Detect which cell encompasses the target text, then output its [X, Y] center coordinate. 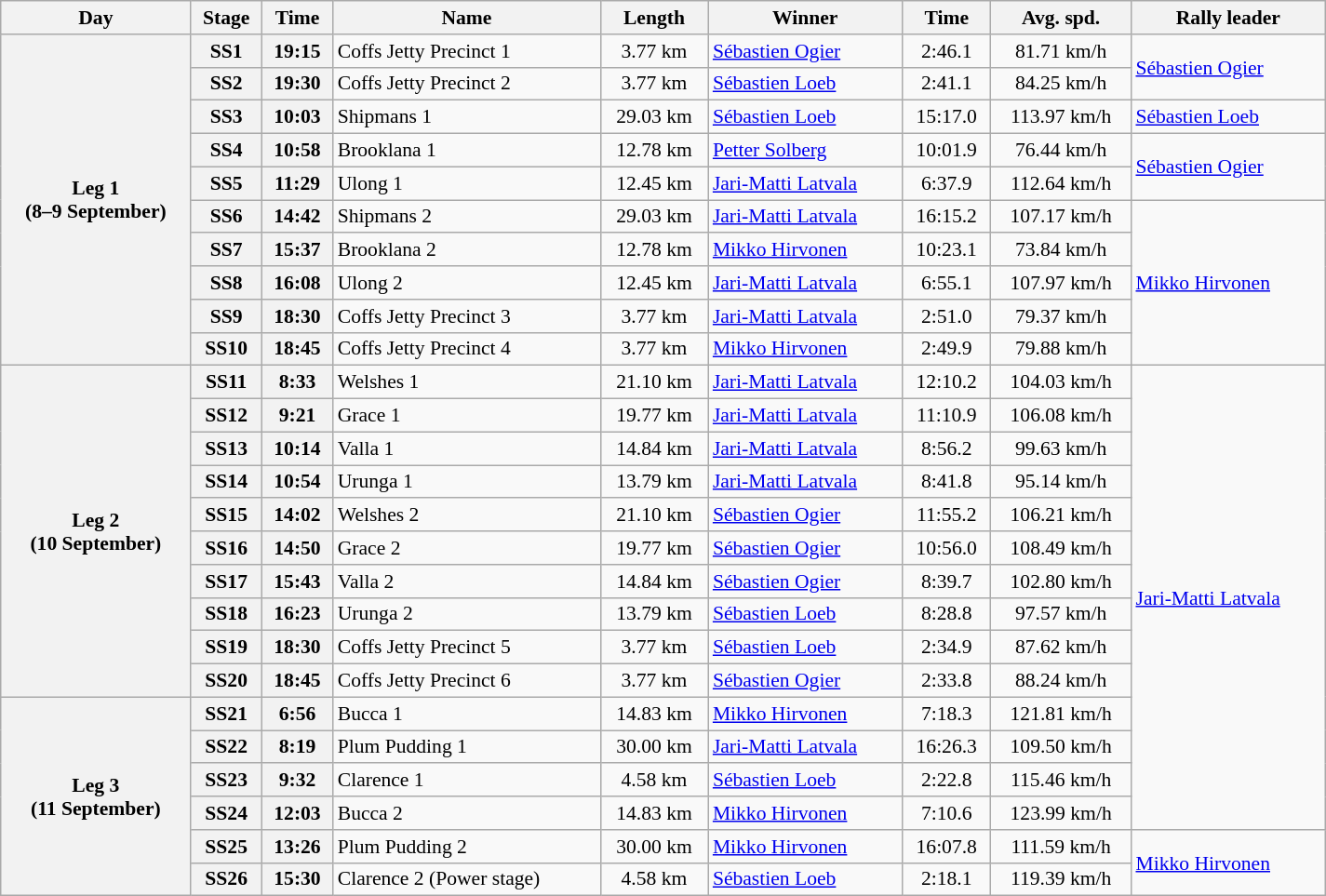
SS4 [226, 151]
Welshes 2 [467, 515]
10:54 [297, 482]
2:33.8 [947, 681]
Valla 1 [467, 448]
Ulong 1 [467, 183]
2:34.9 [947, 648]
SS3 [226, 117]
Shipmans 1 [467, 117]
6:56 [297, 714]
SS15 [226, 515]
Length [654, 18]
Leg 1(8–9 September) [96, 200]
99.63 km/h [1061, 448]
6:37.9 [947, 183]
SS16 [226, 548]
76.44 km/h [1061, 151]
SS14 [226, 482]
8:19 [297, 747]
13:26 [297, 847]
SS8 [226, 283]
10:23.1 [947, 250]
Stage [226, 18]
Coffs Jetty Precinct 2 [467, 84]
Urunga 2 [467, 614]
16:26.3 [947, 747]
Coffs Jetty Precinct 5 [467, 648]
Brooklana 1 [467, 151]
121.81 km/h [1061, 714]
107.17 km/h [1061, 217]
SS12 [226, 416]
SS10 [226, 349]
79.37 km/h [1061, 316]
2:49.9 [947, 349]
8:56.2 [947, 448]
SS6 [226, 217]
6:55.1 [947, 283]
Clarence 1 [467, 781]
79.88 km/h [1061, 349]
Brooklana 2 [467, 250]
9:21 [297, 416]
2:41.1 [947, 84]
10:03 [297, 117]
SS13 [226, 448]
SS26 [226, 879]
SS22 [226, 747]
9:32 [297, 781]
SS19 [226, 648]
Grace 2 [467, 548]
14:02 [297, 515]
11:10.9 [947, 416]
Avg. spd. [1061, 18]
8:28.8 [947, 614]
15:37 [297, 250]
SS11 [226, 382]
SS5 [226, 183]
95.14 km/h [1061, 482]
88.24 km/h [1061, 681]
Day [96, 18]
SS23 [226, 781]
14:42 [297, 217]
106.21 km/h [1061, 515]
108.49 km/h [1061, 548]
Name [467, 18]
8:41.8 [947, 482]
SS25 [226, 847]
109.50 km/h [1061, 747]
Grace 1 [467, 416]
Bucca 1 [467, 714]
SS7 [226, 250]
Coffs Jetty Precinct 1 [467, 51]
Petter Solberg [806, 151]
87.62 km/h [1061, 648]
113.97 km/h [1061, 117]
10:56.0 [947, 548]
15:30 [297, 879]
12:03 [297, 813]
Plum Pudding 2 [467, 847]
2:18.1 [947, 879]
Rally leader [1228, 18]
Coffs Jetty Precinct 3 [467, 316]
Welshes 1 [467, 382]
SS2 [226, 84]
Leg 2(10 September) [96, 531]
14:50 [297, 548]
16:07.8 [947, 847]
Bucca 2 [467, 813]
102.80 km/h [1061, 582]
SS24 [226, 813]
10:14 [297, 448]
111.59 km/h [1061, 847]
SS21 [226, 714]
SS9 [226, 316]
Plum Pudding 1 [467, 747]
Urunga 1 [467, 482]
2:22.8 [947, 781]
112.64 km/h [1061, 183]
12:10.2 [947, 382]
SS18 [226, 614]
106.08 km/h [1061, 416]
15:43 [297, 582]
123.99 km/h [1061, 813]
11:29 [297, 183]
8:33 [297, 382]
Ulong 2 [467, 283]
16:08 [297, 283]
Clarence 2 (Power stage) [467, 879]
16:23 [297, 614]
Shipmans 2 [467, 217]
15:17.0 [947, 117]
Coffs Jetty Precinct 4 [467, 349]
11:55.2 [947, 515]
81.71 km/h [1061, 51]
73.84 km/h [1061, 250]
Valla 2 [467, 582]
2:46.1 [947, 51]
97.57 km/h [1061, 614]
115.46 km/h [1061, 781]
8:39.7 [947, 582]
19:15 [297, 51]
SS20 [226, 681]
10:01.9 [947, 151]
16:15.2 [947, 217]
SS17 [226, 582]
10:58 [297, 151]
84.25 km/h [1061, 84]
119.39 km/h [1061, 879]
Coffs Jetty Precinct 6 [467, 681]
Leg 3(11 September) [96, 796]
107.97 km/h [1061, 283]
104.03 km/h [1061, 382]
7:18.3 [947, 714]
Winner [806, 18]
SS1 [226, 51]
19:30 [297, 84]
7:10.6 [947, 813]
2:51.0 [947, 316]
